Search for the cell housing the specified text and yield its [x, y] center coordinate. 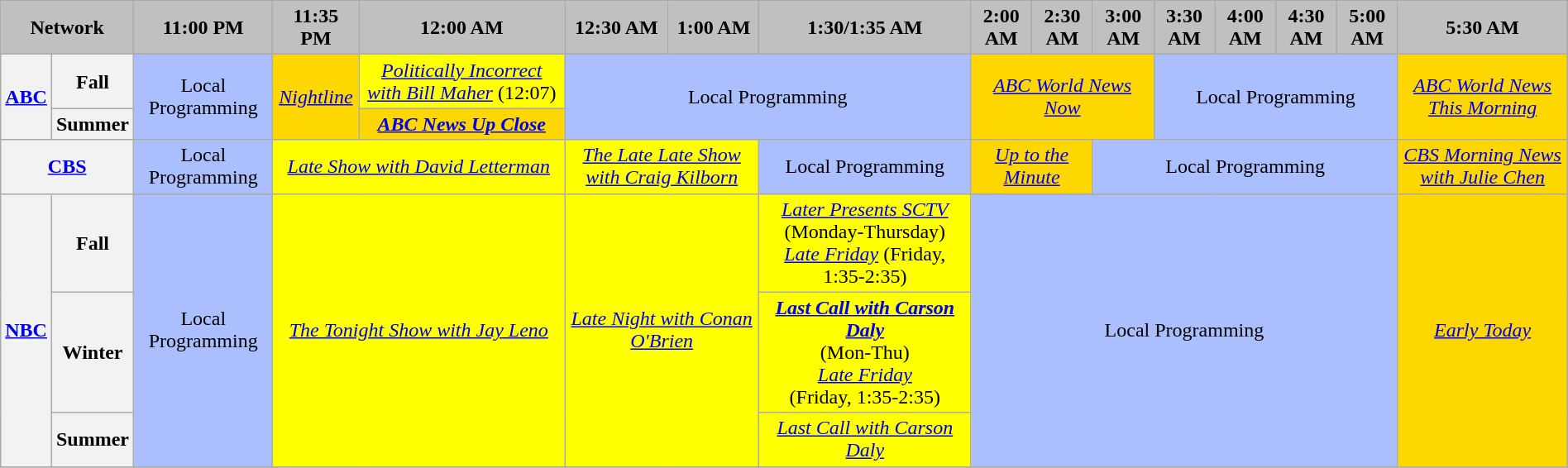
Later Presents SCTV (Monday-Thursday) Late Friday (Friday, 1:35-2:35) [865, 243]
Up to the Minute [1032, 167]
5:30 AM [1482, 28]
Last Call with Carson Daly [865, 440]
5:00 AM [1367, 28]
11:00 PM [203, 28]
ABC [26, 98]
4:00 AM [1245, 28]
4:30 AM [1307, 28]
Network [68, 28]
12:30 AM [617, 28]
CBS Morning News with Julie Chen [1482, 167]
1:30/1:35 AM [865, 28]
ABC World News This Morning [1482, 98]
Last Call with Carson Daly (Mon-Thu) Late Friday (Friday, 1:35-2:35) [865, 352]
The Late Late Show with Craig Kilborn [662, 167]
Early Today [1482, 330]
3:00 AM [1123, 28]
Late Night with Conan O'Brien [662, 330]
ABC World News Now [1062, 98]
12:00 AM [461, 28]
CBS [68, 167]
Late Show with David Letterman [418, 167]
The Tonight Show with Jay Leno [418, 330]
2:00 AM [1002, 28]
Winter [93, 352]
3:30 AM [1184, 28]
ABC News Up Close [461, 124]
NBC [26, 330]
Nightline [316, 98]
2:30 AM [1063, 28]
Politically Incorrect with Bill Maher (12:07) [461, 81]
1:00 AM [713, 28]
11:35 PM [316, 28]
